Identify which cell holds the provided text, then report its (x, y) central coordinate. 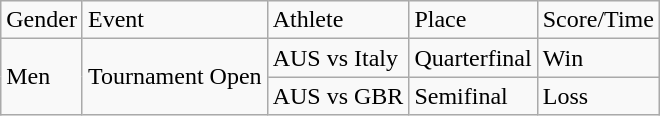
Score/Time (598, 20)
Men (42, 77)
Athlete (338, 20)
Event (174, 20)
Semifinal (473, 96)
AUS vs Italy (338, 58)
AUS vs GBR (338, 96)
Quarterfinal (473, 58)
Win (598, 58)
Tournament Open (174, 77)
Place (473, 20)
Loss (598, 96)
Gender (42, 20)
